Detect which cell encompasses the target text, then output its [X, Y] center coordinate. 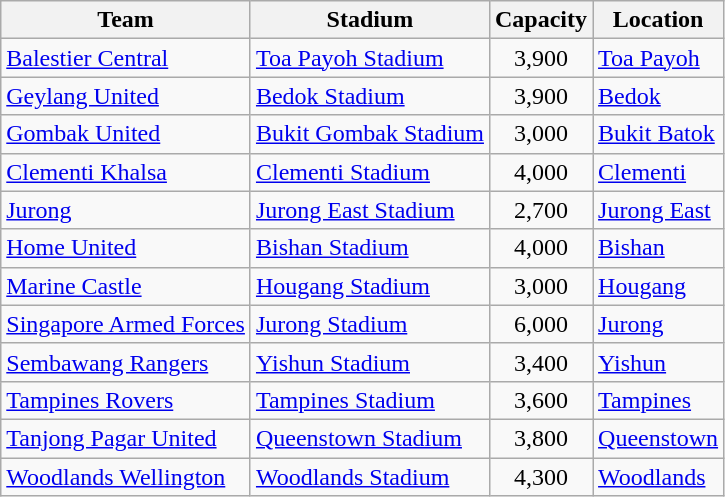
Gombak United [126, 134]
Clementi [658, 172]
Toa Payoh [658, 58]
Bedok Stadium [370, 96]
Team [126, 20]
Bukit Gombak Stadium [370, 134]
Woodlands Wellington [126, 477]
Clementi Stadium [370, 172]
Hougang [658, 286]
Bukit Batok [658, 134]
Jurong East Stadium [370, 210]
2,700 [540, 210]
Sembawang Rangers [126, 362]
Home United [126, 248]
6,000 [540, 324]
Tanjong Pagar United [126, 438]
Queenstown [658, 438]
Toa Payoh Stadium [370, 58]
Yishun [658, 362]
Geylang United [126, 96]
Jurong Stadium [370, 324]
3,800 [540, 438]
Hougang Stadium [370, 286]
Woodlands Stadium [370, 477]
Balestier Central [126, 58]
Tampines Stadium [370, 400]
Bishan Stadium [370, 248]
Capacity [540, 20]
Queenstown Stadium [370, 438]
3,600 [540, 400]
Yishun Stadium [370, 362]
Tampines Rovers [126, 400]
Clementi Khalsa [126, 172]
Woodlands [658, 477]
Bishan [658, 248]
4,300 [540, 477]
3,400 [540, 362]
Marine Castle [126, 286]
Location [658, 20]
Singapore Armed Forces [126, 324]
Tampines [658, 400]
Bedok [658, 96]
Jurong East [658, 210]
Stadium [370, 20]
